Pinpoint the cell where the given text exists, returning its (x, y) midpoint coordinate. 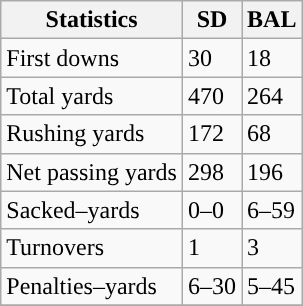
470 (212, 96)
1 (212, 248)
30 (212, 58)
First downs (92, 58)
0–0 (212, 210)
Turnovers (92, 248)
Rushing yards (92, 134)
Sacked–yards (92, 210)
264 (272, 96)
68 (272, 134)
BAL (272, 20)
Penalties–yards (92, 286)
SD (212, 20)
Total yards (92, 96)
6–59 (272, 210)
196 (272, 172)
5–45 (272, 286)
Statistics (92, 20)
298 (212, 172)
18 (272, 58)
6–30 (212, 286)
3 (272, 248)
Net passing yards (92, 172)
172 (212, 134)
